Output the [x, y] coordinate of the center of the cell containing the given text.  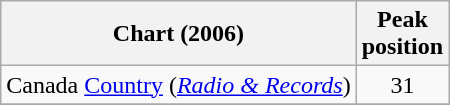
31 [402, 85]
Peakposition [402, 34]
Canada Country (Radio & Records) [178, 85]
Chart (2006) [178, 34]
